Find where the given text appears and provide that cell's center as [X, Y] coordinate. 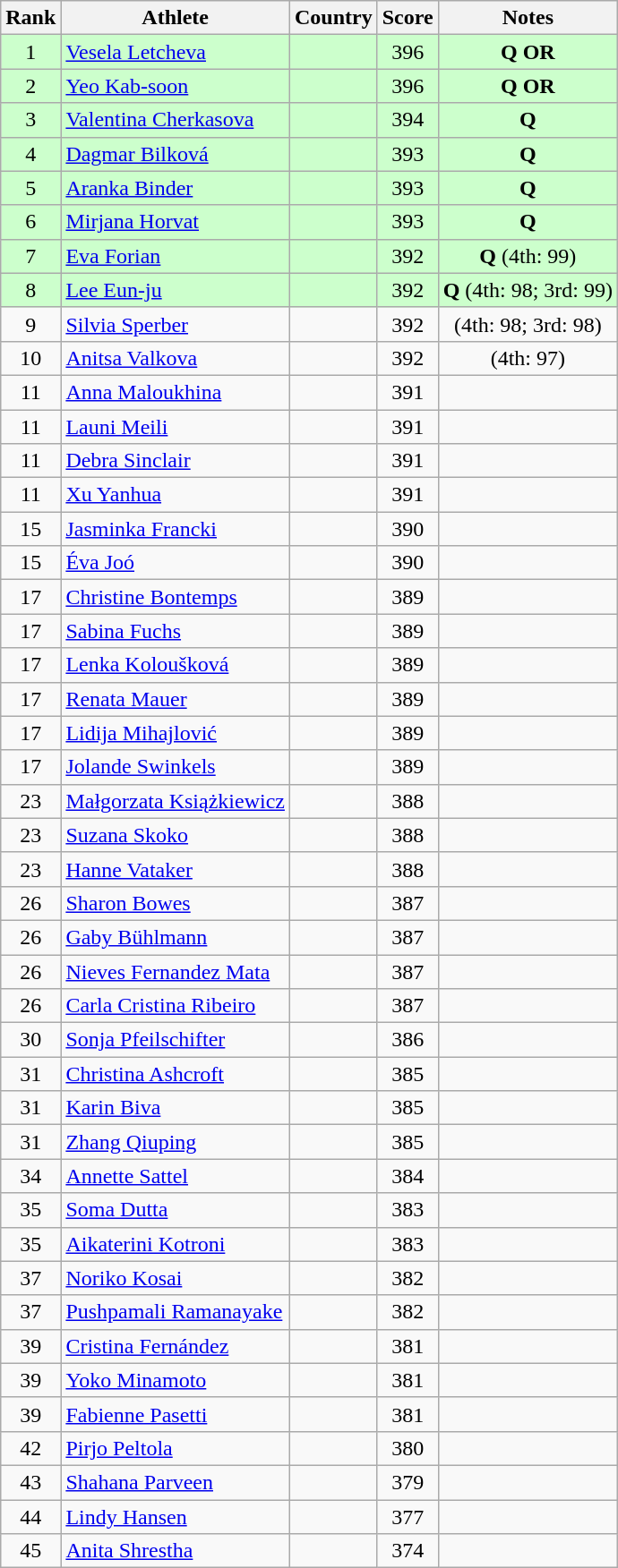
Aikaterini Kotroni [176, 1244]
(4th: 98; 3rd: 98) [528, 324]
Vesela Letcheva [176, 52]
43 [30, 1482]
Hanne Vataker [176, 869]
Annette Sattel [176, 1176]
Dagmar Bilková [176, 154]
Noriko Kosai [176, 1278]
Yeo Kab-soon [176, 86]
Lee Eun-ju [176, 290]
Aranka Binder [176, 188]
Launi Meili [176, 427]
45 [30, 1551]
Małgorzata Książkiewicz [176, 801]
379 [408, 1482]
Carla Cristina Ribeiro [176, 1006]
8 [30, 290]
Christine Bontemps [176, 597]
42 [30, 1448]
Score [408, 18]
4 [30, 154]
Sonja Pfeilschifter [176, 1040]
Lidija Mihajlović [176, 733]
Zhang Qiuping [176, 1142]
34 [30, 1176]
Athlete [176, 18]
Sabina Fuchs [176, 631]
Suzana Skoko [176, 835]
Renata Mauer [176, 699]
Fabienne Pasetti [176, 1414]
Cristina Fernández [176, 1346]
380 [408, 1448]
Silvia Sperber [176, 324]
Q (4th: 99) [528, 256]
9 [30, 324]
Lenka Koloušková [176, 665]
Lindy Hansen [176, 1517]
Jasminka Francki [176, 529]
Jolande Swinkels [176, 767]
Yoko Minamoto [176, 1380]
5 [30, 188]
1 [30, 52]
Karin Biva [176, 1108]
Mirjana Horvat [176, 222]
Anna Maloukhina [176, 392]
(4th: 97) [528, 358]
Rank [30, 18]
Xu Yanhua [176, 495]
Christina Ashcroft [176, 1074]
Anita Shrestha [176, 1551]
Country [333, 18]
Éva Joó [176, 563]
Notes [528, 18]
Q (4th: 98; 3rd: 99) [528, 290]
Eva Forian [176, 256]
7 [30, 256]
384 [408, 1176]
6 [30, 222]
3 [30, 120]
44 [30, 1517]
Soma Dutta [176, 1210]
Valentina Cherkasova [176, 120]
10 [30, 358]
394 [408, 120]
Pushpamali Ramanayake [176, 1312]
Pirjo Peltola [176, 1448]
30 [30, 1040]
Nieves Fernandez Mata [176, 971]
2 [30, 86]
377 [408, 1517]
Shahana Parveen [176, 1482]
374 [408, 1551]
Anitsa Valkova [176, 358]
Debra Sinclair [176, 461]
Sharon Bowes [176, 903]
386 [408, 1040]
Gaby Bühlmann [176, 937]
